Identify which cell holds the provided text, then report its [x, y] central coordinate. 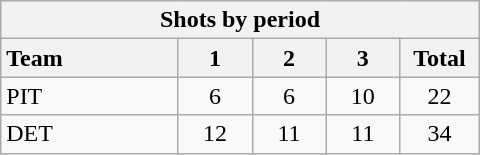
Team [90, 58]
1 [215, 58]
34 [440, 134]
DET [90, 134]
PIT [90, 96]
12 [215, 134]
22 [440, 96]
Shots by period [240, 20]
Total [440, 58]
3 [363, 58]
2 [289, 58]
10 [363, 96]
